Provide the (x, y) coordinate of the cell's center where the given text is located.  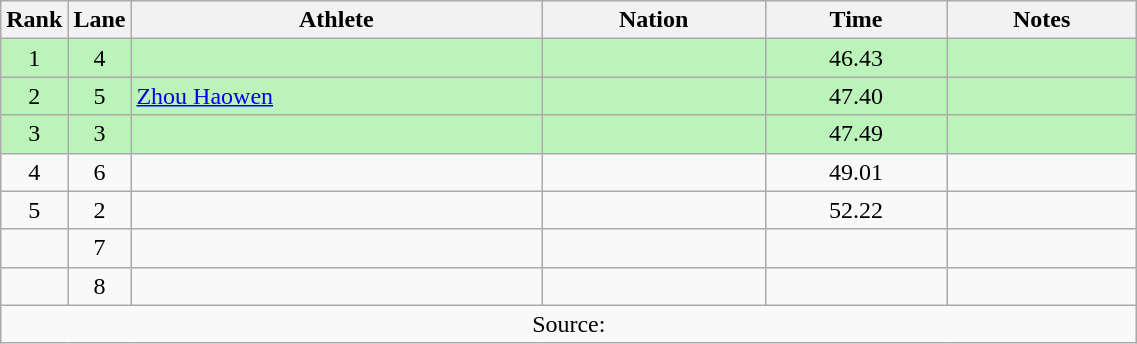
1 (34, 58)
47.49 (856, 134)
Lane (100, 20)
52.22 (856, 210)
8 (100, 286)
Rank (34, 20)
Athlete (336, 20)
Zhou Haowen (336, 96)
6 (100, 172)
46.43 (856, 58)
Source: (569, 324)
49.01 (856, 172)
Notes (1042, 20)
7 (100, 248)
Time (856, 20)
Nation (654, 20)
47.40 (856, 96)
